Detect which cell encompasses the target text, then output its (X, Y) center coordinate. 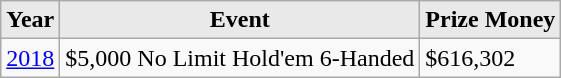
Year (30, 20)
Event (240, 20)
$616,302 (490, 58)
2018 (30, 58)
$5,000 No Limit Hold'em 6-Handed (240, 58)
Prize Money (490, 20)
